From the cell containing the given text, extract its center point as (X, Y) coordinate. 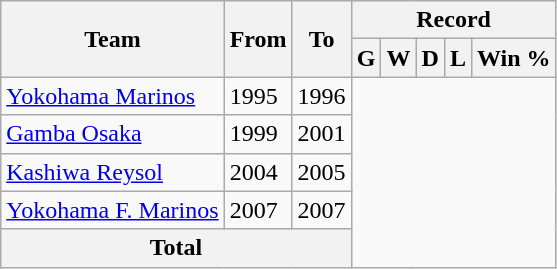
Kashiwa Reysol (112, 172)
Total (176, 248)
Record (454, 20)
L (458, 58)
G (366, 58)
To (322, 39)
D (430, 58)
1996 (322, 96)
Win % (514, 58)
Team (112, 39)
Yokohama F. Marinos (112, 210)
From (258, 39)
Yokohama Marinos (112, 96)
Gamba Osaka (112, 134)
1999 (258, 134)
2001 (322, 134)
2004 (258, 172)
W (398, 58)
2005 (322, 172)
1995 (258, 96)
